For the text-containing cell, return its midpoint in [x, y] coordinate format. 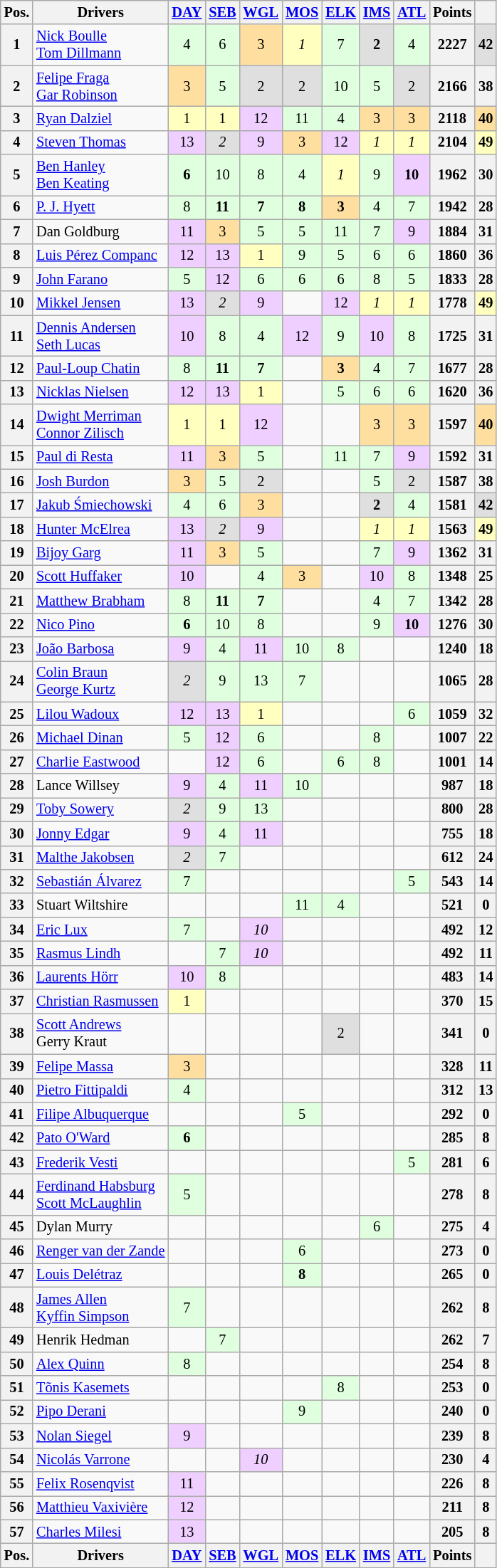
21 [17, 601]
43 [17, 1162]
341 [452, 1033]
275 [452, 1227]
2227 [452, 45]
Malthe Jakobsen [100, 858]
46 [17, 1251]
56 [17, 1508]
Eric Lux [100, 930]
328 [452, 1066]
1065 [452, 681]
Ferdinand Habsburg Scott McLaughlin [100, 1194]
Felix Rosenqvist [100, 1483]
1677 [452, 368]
26 [17, 737]
1362 [452, 553]
1962 [452, 175]
Christian Rasmussen [100, 1001]
1620 [452, 392]
Nolan Siegel [100, 1436]
Dennis Andersen Seth Lucas [100, 336]
226 [452, 1483]
1581 [452, 505]
2118 [452, 118]
39 [17, 1066]
205 [452, 1532]
Ben Hanley Ben Keating [100, 175]
34 [17, 930]
1348 [452, 577]
Luis Pérez Companc [100, 256]
281 [452, 1162]
987 [452, 786]
Pietro Fittipaldi [100, 1090]
Toby Sowery [100, 809]
John Farano [100, 279]
Dylan Murry [100, 1227]
20 [17, 577]
254 [452, 1364]
1563 [452, 529]
1778 [452, 303]
1001 [452, 762]
Rasmus Lindh [100, 953]
Josh Burdon [100, 481]
612 [452, 858]
Felipe Fraga Gar Robinson [100, 86]
Pipo Derani [100, 1411]
27 [17, 762]
37 [17, 1001]
33 [17, 905]
1587 [452, 481]
52 [17, 1411]
Scott Huffaker [100, 577]
211 [452, 1508]
Lilou Wadoux [100, 714]
Matthieu Vaxivière [100, 1508]
44 [17, 1194]
Filipe Albuquerque [100, 1114]
2104 [452, 142]
1860 [452, 256]
521 [452, 905]
54 [17, 1460]
Frederik Vesti [100, 1162]
239 [452, 1436]
Dan Goldburg [100, 231]
53 [17, 1436]
Renger van der Zande [100, 1251]
1007 [452, 737]
29 [17, 809]
292 [452, 1114]
Jakub Śmiechowski [100, 505]
543 [452, 881]
51 [17, 1388]
312 [452, 1090]
Hunter McElrea [100, 529]
370 [452, 1001]
João Barbosa [100, 648]
1597 [452, 425]
Laurents Hörr [100, 977]
1276 [452, 625]
47 [17, 1275]
Colin Braun George Kurtz [100, 681]
17 [17, 505]
1240 [452, 648]
James Allen Kyffin Simpson [100, 1307]
Nicklas Nielsen [100, 392]
1884 [452, 231]
253 [452, 1388]
50 [17, 1364]
1833 [452, 279]
Paul di Resta [100, 457]
755 [452, 833]
Nick Boulle Tom Dillmann [100, 45]
Louis Delétraz [100, 1275]
Sebastián Álvarez [100, 881]
Nicolás Varrone [100, 1460]
57 [17, 1532]
2166 [452, 86]
41 [17, 1114]
19 [17, 553]
1059 [452, 714]
Pato O'Ward [100, 1138]
Jonny Edgar [100, 833]
Mikkel Jensen [100, 303]
Henrik Hedman [100, 1340]
Bijoy Garg [100, 553]
Charlie Eastwood [100, 762]
Dwight Merriman Connor Zilisch [100, 425]
Charles Milesi [100, 1532]
273 [452, 1251]
Nico Pino [100, 625]
23 [17, 648]
Tõnis Kasemets [100, 1388]
55 [17, 1483]
1592 [452, 457]
Lance Willsey [100, 786]
240 [452, 1411]
278 [452, 1194]
Alex Quinn [100, 1364]
Stuart Wiltshire [100, 905]
Scott Andrews Gerry Kraut [100, 1033]
230 [452, 1460]
483 [452, 977]
1342 [452, 601]
35 [17, 953]
Ryan Dalziel [100, 118]
Matthew Brabham [100, 601]
Felipe Massa [100, 1066]
Michael Dinan [100, 737]
Steven Thomas [100, 142]
Paul-Loup Chatin [100, 368]
800 [452, 809]
285 [452, 1138]
1942 [452, 207]
265 [452, 1275]
16 [17, 481]
1725 [452, 336]
48 [17, 1307]
P. J. Hyett [100, 207]
45 [17, 1227]
